Return (x, y) of the center of cell containing provided text 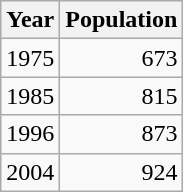
2004 (30, 172)
Year (30, 20)
873 (122, 134)
1996 (30, 134)
924 (122, 172)
Population (122, 20)
673 (122, 58)
1985 (30, 96)
1975 (30, 58)
815 (122, 96)
